Search for the cell housing the specified text and yield its [X, Y] center coordinate. 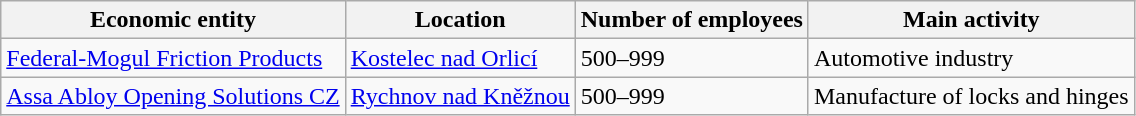
Federal-Mogul Friction Products [173, 58]
Rychnov nad Kněžnou [460, 96]
Kostelec nad Orlicí [460, 58]
Manufacture of locks and hinges [971, 96]
Automotive industry [971, 58]
Assa Abloy Opening Solutions CZ [173, 96]
Economic entity [173, 20]
Location [460, 20]
Number of employees [692, 20]
Main activity [971, 20]
